Extract the [x, y] coordinate from the center of the cell holding the provided text.  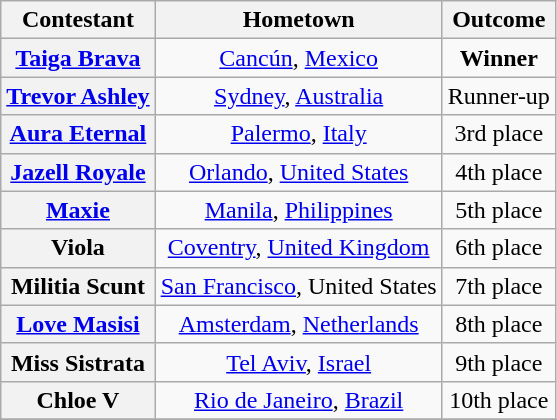
Trevor Ashley [78, 96]
Maxie [78, 210]
6th place [498, 248]
7th place [498, 286]
Militia Scunt [78, 286]
Aura Eternal [78, 134]
Manila, Philippines [298, 210]
Jazell Royale [78, 172]
9th place [498, 362]
Sydney, Australia [298, 96]
Taiga Brava [78, 58]
Orlando, United States [298, 172]
5th place [498, 210]
Runner-up [498, 96]
Chloe V [78, 400]
Love Masisi [78, 324]
Coventry, United Kingdom [298, 248]
Tel Aviv, Israel [298, 362]
Contestant [78, 20]
10th place [498, 400]
Hometown [298, 20]
Rio de Janeiro, Brazil [298, 400]
3rd place [498, 134]
Cancún, Mexico [298, 58]
Palermo, Italy [298, 134]
8th place [498, 324]
Outcome [498, 20]
Viola [78, 248]
Winner [498, 58]
Miss Sistrata [78, 362]
Amsterdam, Netherlands [298, 324]
San Francisco, United States [298, 286]
4th place [498, 172]
